Search for the cell housing the specified text and yield its [X, Y] center coordinate. 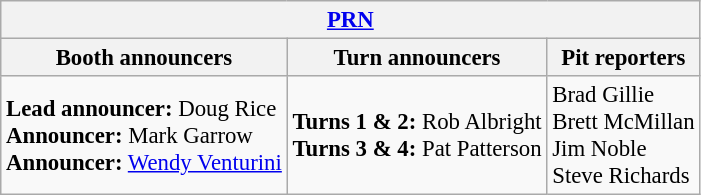
Turn announcers [417, 58]
PRN [350, 20]
Turns 1 & 2: Rob AlbrightTurns 3 & 4: Pat Patterson [417, 136]
Booth announcers [144, 58]
Lead announcer: Doug RiceAnnouncer: Mark GarrowAnnouncer: Wendy Venturini [144, 136]
Brad GillieBrett McMillanJim NobleSteve Richards [624, 136]
Pit reporters [624, 58]
